Pinpoint the cell where the given text exists, returning its (x, y) midpoint coordinate. 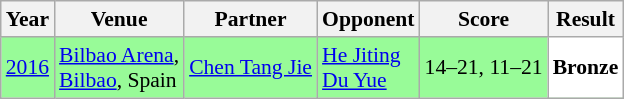
Result (586, 19)
Chen Tang Jie (250, 68)
Bronze (586, 68)
Opponent (368, 19)
Year (28, 19)
He Jiting Du Yue (368, 68)
14–21, 11–21 (484, 68)
Partner (250, 19)
Score (484, 19)
Bilbao Arena,Bilbao, Spain (119, 68)
2016 (28, 68)
Venue (119, 19)
